Search for the cell housing the specified text and yield its [X, Y] center coordinate. 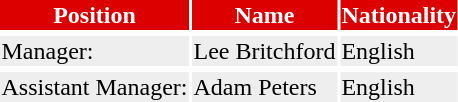
Manager: [94, 51]
Lee Britchford [264, 51]
Position [94, 15]
Assistant Manager: [94, 87]
Nationality [399, 15]
Name [264, 15]
Adam Peters [264, 87]
